Capture the cell that displays the provided text and extract its (X, Y) central coordinate. 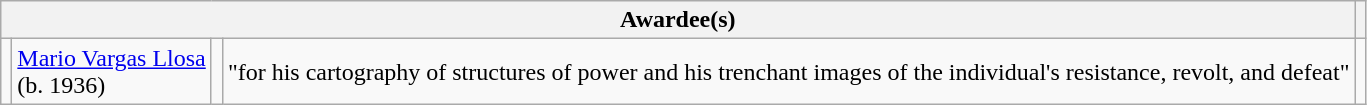
Awardee(s) (678, 20)
"for his cartography of structures of power and his trenchant images of the individual's resistance, revolt, and defeat" (788, 72)
Mario Vargas Llosa(b. 1936) (112, 72)
